Pinpoint the cell where the given text exists, returning its (X, Y) midpoint coordinate. 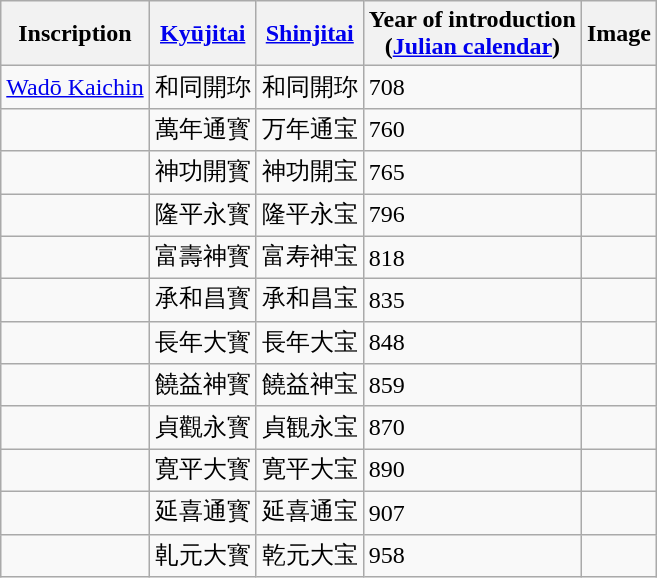
萬年通寳 (202, 130)
890 (472, 470)
818 (472, 258)
乹元大寳 (202, 556)
Year of introduction(Julian calendar) (472, 34)
承和昌寳 (202, 300)
万年通宝 (310, 130)
富壽神寳 (202, 258)
富寿神宝 (310, 258)
寛平大寳 (202, 470)
乾元大宝 (310, 556)
承和昌宝 (310, 300)
Wadō Kaichin (75, 88)
貞觀永寳 (202, 428)
708 (472, 88)
Shinjitai (310, 34)
Image (618, 34)
Inscription (75, 34)
隆平永宝 (310, 216)
760 (472, 130)
貞観永宝 (310, 428)
958 (472, 556)
長年大宝 (310, 342)
870 (472, 428)
饒益神寳 (202, 386)
859 (472, 386)
765 (472, 172)
835 (472, 300)
饒益神宝 (310, 386)
848 (472, 342)
延喜通宝 (310, 512)
神功開宝 (310, 172)
907 (472, 512)
神功開寳 (202, 172)
796 (472, 216)
Kyūjitai (202, 34)
寛平大宝 (310, 470)
長年大寳 (202, 342)
隆平永寳 (202, 216)
延喜通寳 (202, 512)
